Search for the cell housing the specified text and yield its (x, y) center coordinate. 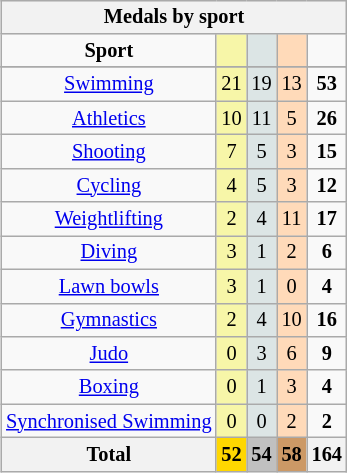
Lawn bowls (108, 286)
Athletics (108, 118)
164 (327, 455)
54 (262, 455)
Synchronised Swimming (108, 421)
26 (327, 118)
7 (231, 152)
58 (292, 455)
9 (327, 354)
Medals by sport (174, 17)
13 (292, 84)
Total (108, 455)
Gymnastics (108, 320)
Weightlifting (108, 219)
52 (231, 455)
21 (231, 84)
Sport (108, 51)
53 (327, 84)
Shooting (108, 152)
Boxing (108, 387)
Diving (108, 253)
16 (327, 320)
19 (262, 84)
12 (327, 185)
17 (327, 219)
Judo (108, 354)
Swimming (108, 84)
Cycling (108, 185)
15 (327, 152)
